Return (X, Y) of the center of cell containing provided text 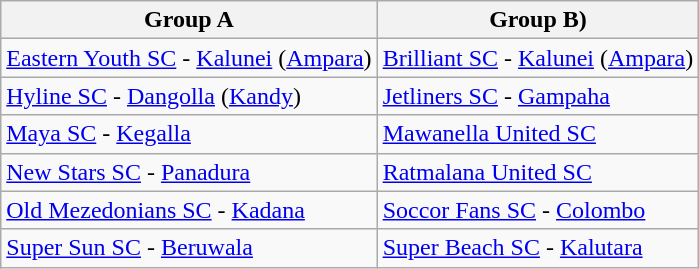
Soccor Fans SC - Colombo (538, 210)
Old Mezedonians SC - Kadana (189, 210)
New Stars SC - Panadura (189, 172)
Hyline SC - Dangolla (Kandy) (189, 96)
Ratmalana United SC (538, 172)
Brilliant SC - Kalunei (Ampara) (538, 58)
Eastern Youth SC - Kalunei (Ampara) (189, 58)
Mawanella United SC (538, 134)
Super Beach SC - Kalutara (538, 248)
Maya SC - Kegalla (189, 134)
Group A (189, 20)
Super Sun SC - Beruwala (189, 248)
Group B) (538, 20)
Jetliners SC - Gampaha (538, 96)
